Capture the cell that displays the provided text and extract its (X, Y) central coordinate. 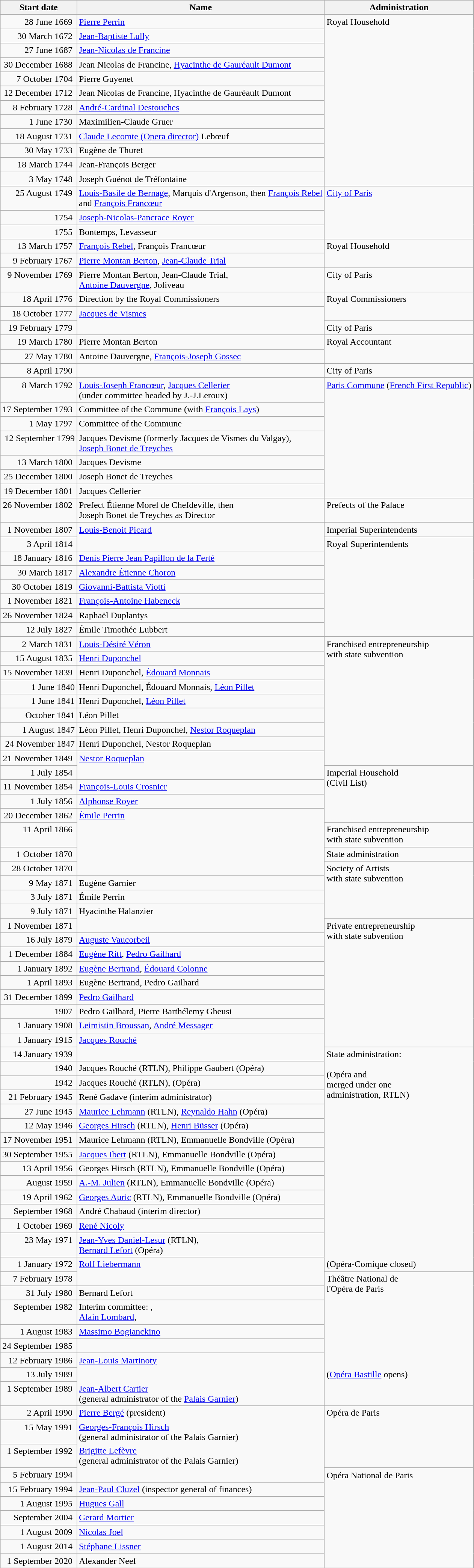
Imperial Superintendents (399, 530)
Henri Duponchel, Nestor Roqueplan (201, 744)
Jean-Yves Daniel-Lesur (RTLN),Bernard Lefort (Opéra) (201, 1245)
François Rebel, François Francœur (201, 246)
1 January 1915 (39, 1040)
13 April 1956 (39, 1169)
1 November 1821 (39, 601)
Private entrepreneurshipwith state subvention (399, 983)
1 July 1856 (39, 801)
19 April 1962 (39, 1197)
30 March 1817 (39, 572)
Prefects of the Palace (399, 511)
12 May 1946 (39, 1125)
18 January 1816 (39, 558)
Jean-François Berger (201, 164)
12 February 1986 (39, 1360)
28 June 1669 (39, 22)
Leimistin Broussan, André Messager (201, 1026)
Pierre Montan Berton (201, 342)
18 October 1777 (39, 313)
11 November 1854 (39, 787)
27 June 1945 (39, 1111)
8 April 1790 (39, 371)
17 November 1951 (39, 1140)
André Chabaud (interim director) (201, 1211)
1 September 1989 (39, 1393)
Opéra de Paris (399, 1413)
Théâtre National del'Opéra de Paris (399, 1312)
André-Cardinal Destouches (201, 107)
Jacques Rouché (RTLN), (Opéra) (201, 1083)
Jean-Nicolas de Francine (201, 50)
1 October 1870 (39, 854)
René Gadave (interim administrator) (201, 1097)
Prefect Étienne Morel de Chefdeville, thenJoseph Bonet de Treyches as Director (201, 511)
12 December 1712 (39, 93)
Maurice Lehmann (RTLN), Emmanuelle Bondville (Opéra) (201, 1140)
30 December 1688 (39, 65)
25 August 1749 (39, 198)
Stéphane Lissner (201, 1546)
Émile Timothée Lubbert (201, 630)
1 August 1847 (39, 730)
1907 (39, 1011)
Pierre Guyenet (201, 79)
Jacques Ibert (RTLN), Emmanuelle Bondville (Opéra) (201, 1154)
(Opéra Bastille opens) (399, 1374)
19 February 1779 (39, 328)
18 March 1744 (39, 164)
3 April 1814 (39, 544)
Louis-Benoit Picard (201, 537)
Pedro Gailhard (201, 997)
Bernard Lefort (201, 1293)
Nicolas Joel (201, 1532)
Hugues Gall (201, 1503)
Nestor Roqueplan (201, 765)
16 July 1879 (39, 940)
1 May 1797 (39, 423)
Raphaël Duplantys (201, 615)
René Nicoly (201, 1226)
3 July 1871 (39, 897)
1 January 1908 (39, 1026)
Jacques Rouché (RTLN), Philippe Gaubert (Opéra) (201, 1068)
Royal Accountant (399, 349)
Henri Duponchel, Édouard Monnais (201, 672)
15 May 1991 (39, 1432)
Henri Duponchel, Édouard Monnais, Léon Pillet (201, 687)
21 November 1849 (39, 758)
9 November 1769 (39, 280)
Massimo Bogianckino (201, 1332)
Jacques de Vismes (201, 321)
François-Louis Crosnier (201, 787)
Committee of the Commune (201, 423)
Jean-Albert Cartier(general administrator of the Palais Garnier) (201, 1393)
20 December 1862 (39, 815)
30 September 1955 (39, 1154)
Henri Duponchel (201, 658)
Henri Duponchel, Léon Pillet (201, 701)
Maximilien-Claude Gruer (201, 122)
31 December 1899 (39, 997)
Rolf Liebermann (201, 1271)
15 February 1994 (39, 1489)
15 November 1839 (39, 672)
Léon Pillet, Henri Duponchel, Nestor Roqueplan (201, 730)
Joseph Bonet de Treyches (201, 477)
September 2004 (39, 1518)
Louis-Joseph Francœur, Jacques Cellerier(under committee headed by J.-J.Leroux) (201, 390)
18 April 1776 (39, 299)
1 August 2014 (39, 1546)
August 1959 (39, 1183)
Georges-François Hirsch(general administrator of the Palais Garnier) (201, 1432)
Eugène de Thuret (201, 150)
1942 (39, 1083)
Pierre Montan Berton, Jean-Claude Trial (201, 261)
Alexandre Étienne Choron (201, 572)
A.-M. Julien (RTLN), Emmanuelle Bondville (Opéra) (201, 1183)
1 November 1807 (39, 530)
Joseph Guénot de Tréfontaine (201, 179)
26 November 1824 (39, 615)
24 November 1847 (39, 744)
Eugène Bertrand, Édouard Colonne (201, 969)
13 March 1800 (39, 462)
Alexander Neef (201, 1560)
1 January 1972 (39, 1264)
1 August 1983 (39, 1332)
Name (201, 8)
1940 (39, 1068)
Interim committee: ,Alain Lombard, (201, 1312)
1 November 1871 (39, 925)
1 April 1893 (39, 983)
September 1982 (39, 1312)
5 February 1994 (39, 1475)
14 January 1939 (39, 1054)
31 July 1980 (39, 1293)
1755 (39, 232)
12 July 1827 (39, 630)
State administration (399, 854)
30 March 1672 (39, 36)
11 April 1866 (39, 835)
October 1841 (39, 715)
Louis-Basile de Bernage, Marquis d'Argenson, then François Rebeland François Francœur (201, 198)
Eugène Ritt, Pedro Gailhard (201, 954)
Eugène Garnier (201, 883)
Auguste Vaucorbeil (201, 940)
2 April 1990 (39, 1413)
Brigitte Lefèvre(general administrator of the Palais Garnier) (201, 1456)
Bontemps, Levasseur (201, 232)
Alphonse Royer (201, 801)
Giovanni-Battista Viotti (201, 587)
1 June 1840 (39, 687)
1 August 1995 (39, 1503)
24 September 1985 (39, 1346)
2 March 1831 (39, 644)
Jean-Baptiste Lully (201, 36)
Jean-Paul Cluzel (inspector general of finances) (201, 1489)
1754 (39, 218)
Claude Lecomte (Opera director) Lebœuf (201, 136)
Royal Commissioners (399, 306)
Antoine Dauvergne, François-Joseph Gossec (201, 356)
8 March 1792 (39, 390)
Gerard Mortier (201, 1518)
28 October 1870 (39, 868)
23 May 1971 (39, 1245)
Jacques Rouché (201, 1047)
27 May 1780 (39, 356)
26 November 1802 (39, 511)
9 July 1871 (39, 911)
Eugène Bertrand, Pedro Gailhard (201, 983)
Denis Pierre Jean Papillon de la Ferté (201, 558)
Direction by the Royal Commissioners (201, 299)
Administration (399, 8)
Pedro Gailhard, Pierre Barthélemy Gheusi (201, 1011)
Jacques Devisme (formerly Jacques de Vismes du Valgay),Joseph Bonet de Treyches (201, 443)
18 August 1731 (39, 136)
1 September 1992 (39, 1456)
1 January 1892 (39, 969)
8 February 1728 (39, 107)
Start date (39, 8)
Committee of the Commune (with François Lays) (201, 409)
Léon Pillet (201, 715)
1 July 1854 (39, 773)
Hyacinthe Halanzier (201, 918)
7 October 1704 (39, 79)
15 August 1835 (39, 658)
Opéra National de Paris (399, 1475)
1 October 1969 (39, 1226)
Pierre Montan Berton, Jean-Claude Trial,Antoine Dauvergne, Joliveau (201, 280)
1 August 2009 (39, 1532)
19 December 1801 (39, 491)
State administration:(Opéra and merged under oneadministration, RTLN) (399, 1152)
Georges Hirsch (RTLN), Henri Büsser (Opéra) (201, 1125)
25 December 1800 (39, 477)
Georges Hirsch (RTLN), Emmanuelle Bondville (Opéra) (201, 1169)
12 September 1799 (39, 443)
9 February 1767 (39, 261)
1 June 1841 (39, 701)
François-Antoine Habeneck (201, 601)
(Opéra-Comique closed) (399, 1264)
Pierre Bergé (president) (201, 1413)
13 July 1989 (39, 1374)
Imperial Household(Civil List) (399, 794)
Society of Artistswith state subvention (399, 890)
3 May 1748 (39, 179)
1 December 1884 (39, 954)
21 February 1945 (39, 1097)
30 October 1819 (39, 587)
Pierre Perrin (201, 22)
13 March 1757 (39, 246)
Royal Superintendents (399, 587)
September 1968 (39, 1211)
Jean-Louis Martinoty (201, 1367)
19 March 1780 (39, 342)
Maurice Lehmann (RTLN), Reynaldo Hahn (Opéra) (201, 1111)
1 September 2020 (39, 1560)
Jacques Devisme (201, 462)
17 September 1793 (39, 409)
7 February 1978 (39, 1279)
Paris Commune (French First Republic) (399, 438)
Joseph-Nicolas-Pancrace Royer (201, 218)
9 May 1871 (39, 883)
Jacques Cellerier (201, 491)
27 June 1687 (39, 50)
1 June 1730 (39, 122)
30 May 1733 (39, 150)
Georges Auric (RTLN), Emmanuelle Bondville (Opéra) (201, 1197)
Louis-Désiré Véron (201, 644)
